Return the [X, Y] coordinate for the center point of the cell that contains the specified text.  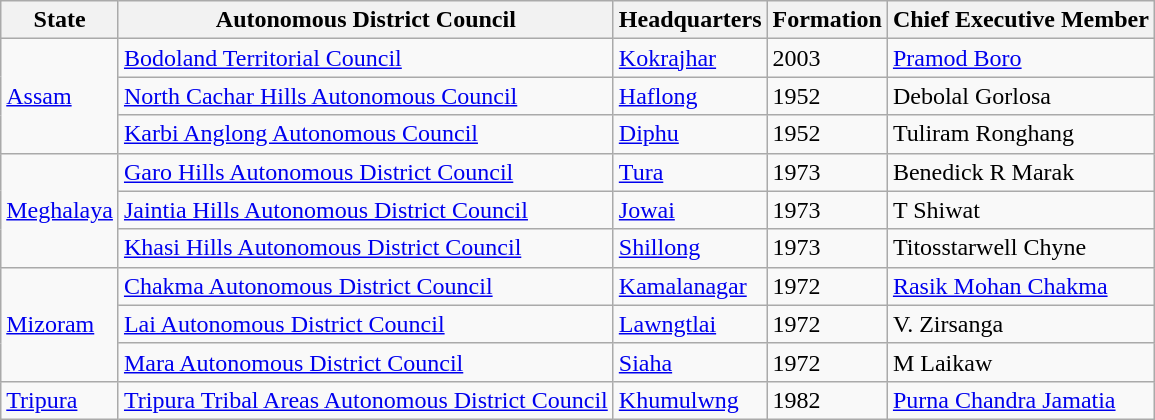
Headquarters [690, 20]
Diphu [690, 134]
Lawngtlai [690, 324]
Benedick R Marak [1020, 172]
Tripura Tribal Areas Autonomous District Council [366, 400]
Mara Autonomous District Council [366, 362]
2003 [827, 58]
Haflong [690, 96]
Purna Chandra Jamatia [1020, 400]
Khumulwng [690, 400]
Titosstarwell Chyne [1020, 248]
Khasi Hills Autonomous District Council [366, 248]
Lai Autonomous District Council [366, 324]
T Shiwat [1020, 210]
Jowai [690, 210]
Jaintia Hills Autonomous District Council [366, 210]
Shillong [690, 248]
Kokrajhar [690, 58]
Pramod Boro [1020, 58]
Tripura [60, 400]
State [60, 20]
Assam [60, 96]
Kamalanagar [690, 286]
Siaha [690, 362]
Mizoram [60, 324]
Karbi Anglong Autonomous Council [366, 134]
Autonomous District Council [366, 20]
Formation [827, 20]
1982 [827, 400]
V. Zirsanga [1020, 324]
Chief Executive Member [1020, 20]
Bodoland Territorial Council [366, 58]
Tuliram Ronghang [1020, 134]
M Laikaw [1020, 362]
North Cachar Hills Autonomous Council [366, 96]
Tura [690, 172]
Chakma Autonomous District Council [366, 286]
Rasik Mohan Chakma [1020, 286]
Meghalaya [60, 210]
Debolal Gorlosa [1020, 96]
Garo Hills Autonomous District Council [366, 172]
